Locate the cell with the specified text and output its (x, y) center coordinate. 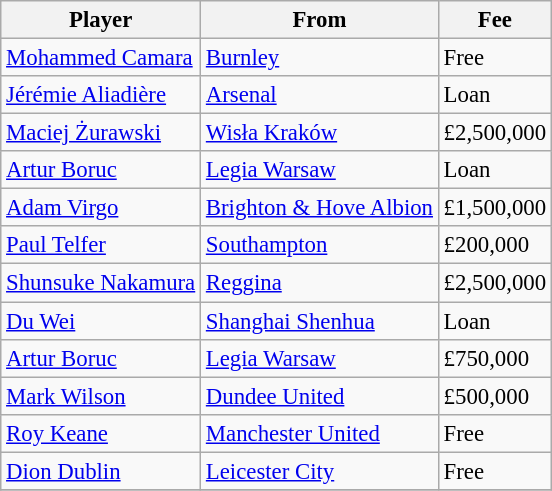
Maciej Żurawski (101, 133)
Reggina (320, 283)
£750,000 (494, 358)
Shunsuke Nakamura (101, 283)
Fee (494, 20)
Arsenal (320, 95)
Shanghai Shenhua (320, 321)
Wisła Kraków (320, 133)
Paul Telfer (101, 245)
Manchester United (320, 433)
Brighton & Hove Albion (320, 208)
Roy Keane (101, 433)
From (320, 20)
Southampton (320, 245)
Dundee United (320, 396)
Player (101, 20)
Leicester City (320, 471)
Mohammed Camara (101, 58)
Jérémie Aliadière (101, 95)
£1,500,000 (494, 208)
Adam Virgo (101, 208)
Burnley (320, 58)
£200,000 (494, 245)
£500,000 (494, 396)
Dion Dublin (101, 471)
Du Wei (101, 321)
Mark Wilson (101, 396)
